Determine the (x, y) coordinate at the center of the cell enclosing the given text.  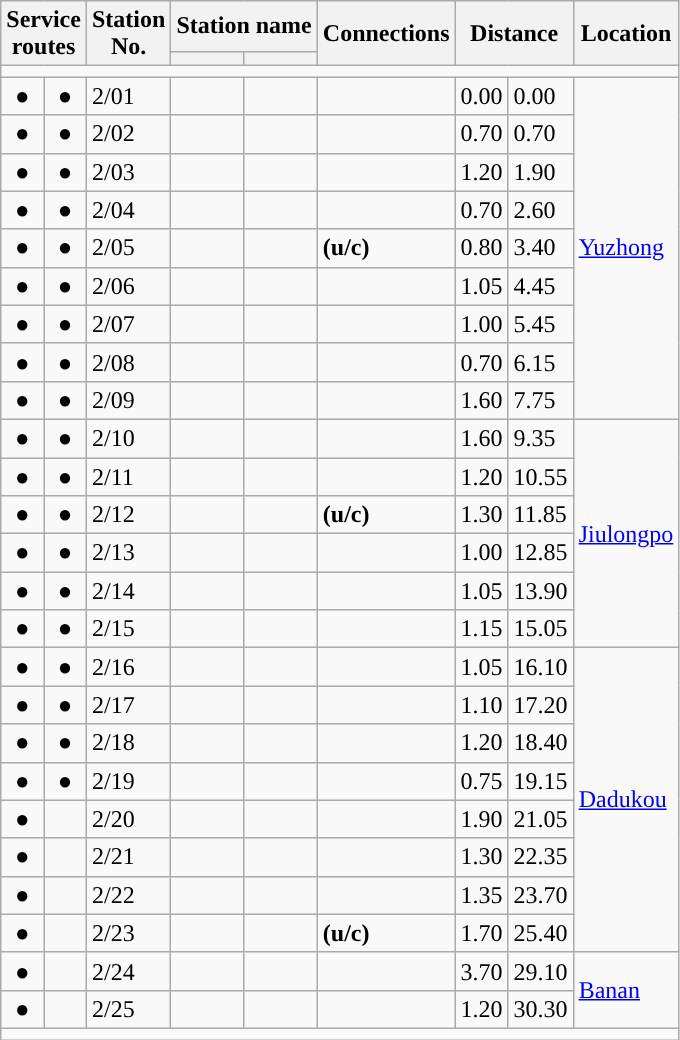
1.35 (482, 895)
2/02 (128, 134)
2/03 (128, 172)
3.40 (540, 248)
2.60 (540, 210)
2/25 (128, 1009)
2/09 (128, 400)
1.70 (482, 933)
2/10 (128, 438)
2/22 (128, 895)
2/18 (128, 743)
16.10 (540, 667)
22.35 (540, 857)
13.90 (540, 591)
2/23 (128, 933)
7.75 (540, 400)
2/24 (128, 971)
Connections (386, 34)
2/20 (128, 819)
2/12 (128, 515)
18.40 (540, 743)
2/06 (128, 286)
2/19 (128, 781)
2/11 (128, 477)
17.20 (540, 705)
30.30 (540, 1009)
4.45 (540, 286)
25.40 (540, 933)
0.80 (482, 248)
2/14 (128, 591)
2/17 (128, 705)
29.10 (540, 971)
2/08 (128, 362)
Dadukou (626, 800)
Serviceroutes (44, 34)
2/16 (128, 667)
5.45 (540, 324)
15.05 (540, 629)
Location (626, 34)
1.15 (482, 629)
2/15 (128, 629)
19.15 (540, 781)
StationNo. (128, 34)
Banan (626, 990)
2/13 (128, 553)
3.70 (482, 971)
2/04 (128, 210)
9.35 (540, 438)
0.75 (482, 781)
11.85 (540, 515)
1.10 (482, 705)
2/01 (128, 96)
21.05 (540, 819)
10.55 (540, 477)
2/21 (128, 857)
Station name (244, 26)
6.15 (540, 362)
Jiulongpo (626, 533)
2/07 (128, 324)
Yuzhong (626, 248)
23.70 (540, 895)
2/05 (128, 248)
12.85 (540, 553)
Distance (514, 34)
